Return the (x, y) coordinate for the center point of the cell that contains the specified text.  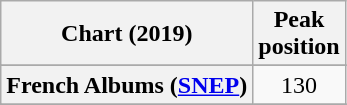
French Albums (SNEP) (127, 85)
130 (299, 85)
Peakposition (299, 34)
Chart (2019) (127, 34)
